Return the [x, y] coordinate for the center point of the cell that contains the specified text.  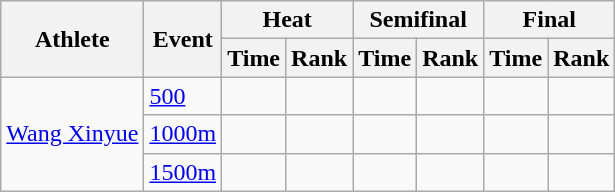
Semifinal [418, 20]
Final [550, 20]
1000m [183, 134]
500 [183, 96]
Heat [288, 20]
Wang Xinyue [72, 134]
1500m [183, 172]
Event [183, 39]
Athlete [72, 39]
